Pinpoint the cell where the given text exists, returning its (x, y) midpoint coordinate. 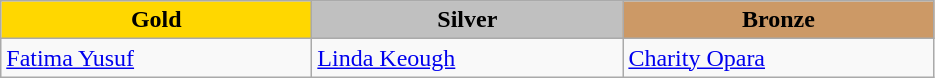
Gold (156, 20)
Silver (468, 20)
Charity Opara (778, 58)
Bronze (778, 20)
Linda Keough (468, 58)
Fatima Yusuf (156, 58)
